From the cell containing the given text, extract its center point as [x, y] coordinate. 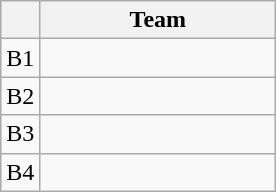
B3 [20, 134]
Team [158, 20]
B4 [20, 172]
B1 [20, 58]
B2 [20, 96]
